Scan for the cell matching the given text and deliver its (X, Y) coordinate at center. 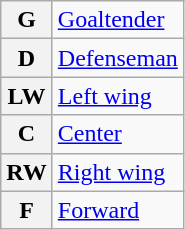
LW (27, 96)
C (27, 134)
Forward (118, 210)
G (27, 20)
Left wing (118, 96)
Center (118, 134)
Defenseman (118, 58)
Goaltender (118, 20)
F (27, 210)
RW (27, 172)
Right wing (118, 172)
D (27, 58)
